Find where the given text appears and provide that cell's center as (X, Y) coordinate. 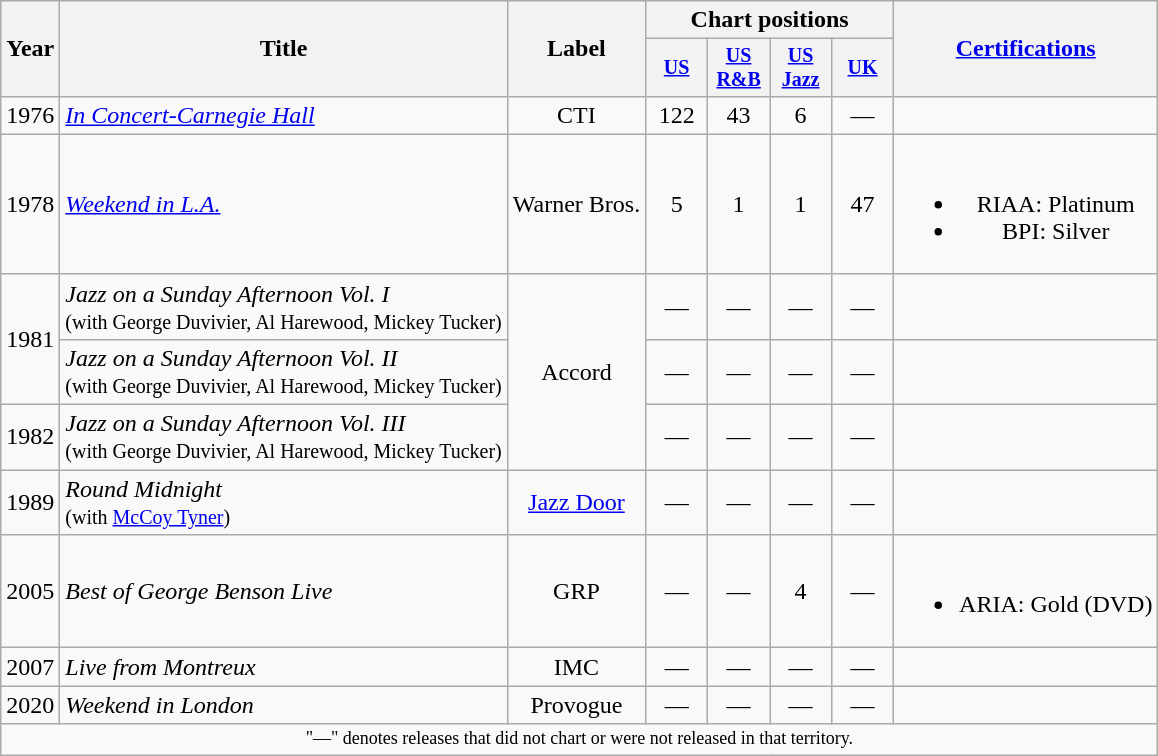
Chart positions (770, 20)
RIAA: PlatinumBPI: Silver (1026, 204)
US Jazz (801, 68)
5 (677, 204)
ARIA: Gold (DVD) (1026, 592)
2005 (30, 592)
US (677, 68)
Weekend in London (284, 705)
1976 (30, 115)
Accord (576, 372)
"—" denotes releases that did not chart or were not released in that territory. (580, 740)
Jazz on a Sunday Afternoon Vol. II (with George Duvivier, Al Harewood, Mickey Tucker) (284, 372)
6 (801, 115)
CTI (576, 115)
43 (739, 115)
Label (576, 49)
2020 (30, 705)
IMC (576, 667)
1978 (30, 204)
4 (801, 592)
Provogue (576, 705)
1981 (30, 339)
122 (677, 115)
1982 (30, 438)
GRP (576, 592)
Round Midnight (with McCoy Tyner) (284, 502)
1989 (30, 502)
Jazz Door (576, 502)
Year (30, 49)
Jazz on a Sunday Afternoon Vol. I (with George Duvivier, Al Harewood, Mickey Tucker) (284, 306)
Jazz on a Sunday Afternoon Vol. III (with George Duvivier, Al Harewood, Mickey Tucker) (284, 438)
Live from Montreux (284, 667)
Best of George Benson Live (284, 592)
US R&B (739, 68)
Warner Bros. (576, 204)
Title (284, 49)
In Concert-Carnegie Hall (284, 115)
47 (863, 204)
2007 (30, 667)
Weekend in L.A. (284, 204)
Certifications (1026, 49)
UK (863, 68)
